Scan for the cell matching the given text and deliver its [x, y] coordinate at center. 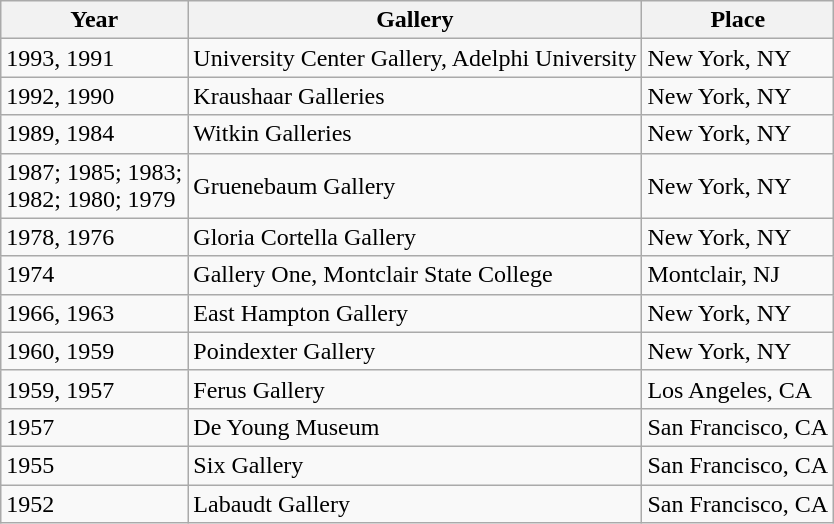
Gruenebaum Gallery [415, 186]
1952 [94, 503]
Los Angeles, CA [738, 389]
Ferus Gallery [415, 389]
1993, 1991 [94, 58]
1987; 1985; 1983;1982; 1980; 1979 [94, 186]
1957 [94, 427]
1978, 1976 [94, 237]
Poindexter Gallery [415, 351]
Montclair, NJ [738, 275]
De Young Museum [415, 427]
1992, 1990 [94, 96]
Gallery [415, 20]
1989, 1984 [94, 134]
1960, 1959 [94, 351]
Gallery One, Montclair State College [415, 275]
Kraushaar Galleries [415, 96]
East Hampton Gallery [415, 313]
Labaudt Gallery [415, 503]
1966, 1963 [94, 313]
Six Gallery [415, 465]
1974 [94, 275]
Place [738, 20]
University Center Gallery, Adelphi University [415, 58]
Gloria Cortella Gallery [415, 237]
1959, 1957 [94, 389]
Witkin Galleries [415, 134]
1955 [94, 465]
Year [94, 20]
